Output the [x, y] coordinate of the center of the cell containing the given text.  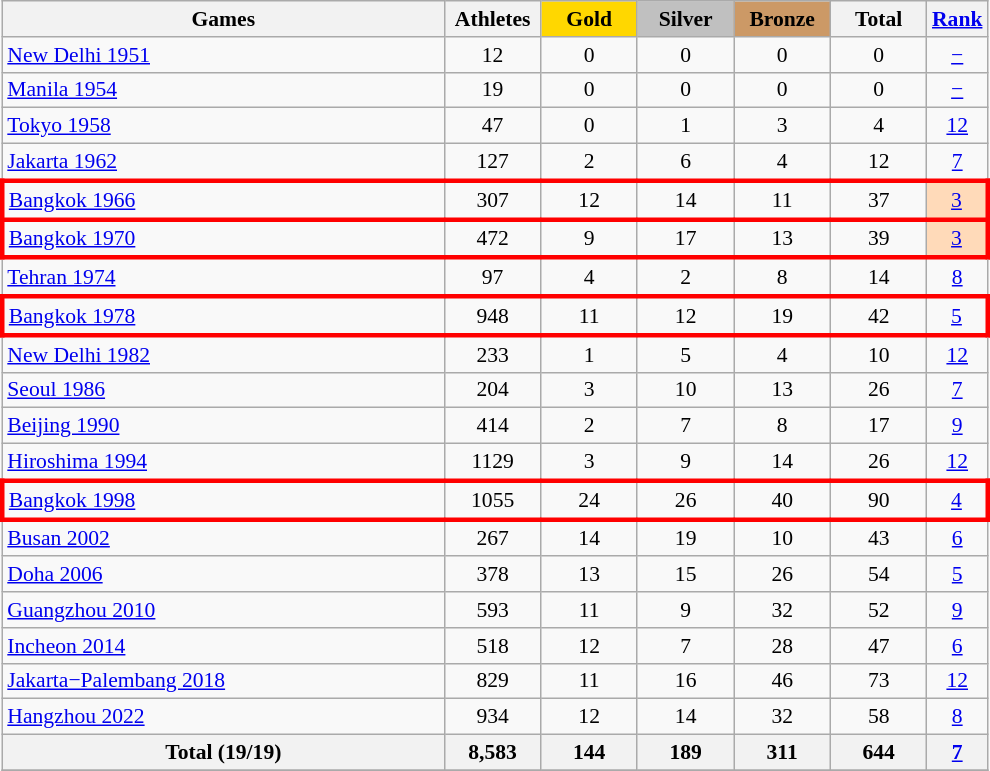
934 [492, 717]
Bangkok 1970 [223, 238]
378 [492, 574]
644 [878, 752]
97 [492, 278]
Hangzhou 2022 [223, 717]
Seoul 1986 [223, 390]
Athletes [492, 19]
Guangzhou 2010 [223, 610]
Gold [590, 19]
Hiroshima 1994 [223, 462]
127 [492, 162]
Rank [958, 19]
Manila 1954 [223, 90]
Total (19/19) [223, 752]
40 [782, 500]
233 [492, 354]
Bangkok 1998 [223, 500]
Bangkok 1966 [223, 200]
267 [492, 538]
518 [492, 645]
43 [878, 538]
52 [878, 610]
39 [878, 238]
593 [492, 610]
829 [492, 681]
54 [878, 574]
Bronze [782, 19]
New Delhi 1982 [223, 354]
189 [686, 752]
42 [878, 316]
Tehran 1974 [223, 278]
Busan 2002 [223, 538]
414 [492, 426]
204 [492, 390]
15 [686, 574]
Total [878, 19]
90 [878, 500]
Silver [686, 19]
New Delhi 1951 [223, 54]
Jakarta 1962 [223, 162]
948 [492, 316]
8,583 [492, 752]
472 [492, 238]
311 [782, 752]
Doha 2006 [223, 574]
1055 [492, 500]
Beijing 1990 [223, 426]
37 [878, 200]
73 [878, 681]
Games [223, 19]
Tokyo 1958 [223, 126]
Jakarta−Palembang 2018 [223, 681]
1129 [492, 462]
28 [782, 645]
46 [782, 681]
Bangkok 1978 [223, 316]
144 [590, 752]
24 [590, 500]
16 [686, 681]
58 [878, 717]
Incheon 2014 [223, 645]
307 [492, 200]
